Locate the cell with the specified text and output its [x, y] center coordinate. 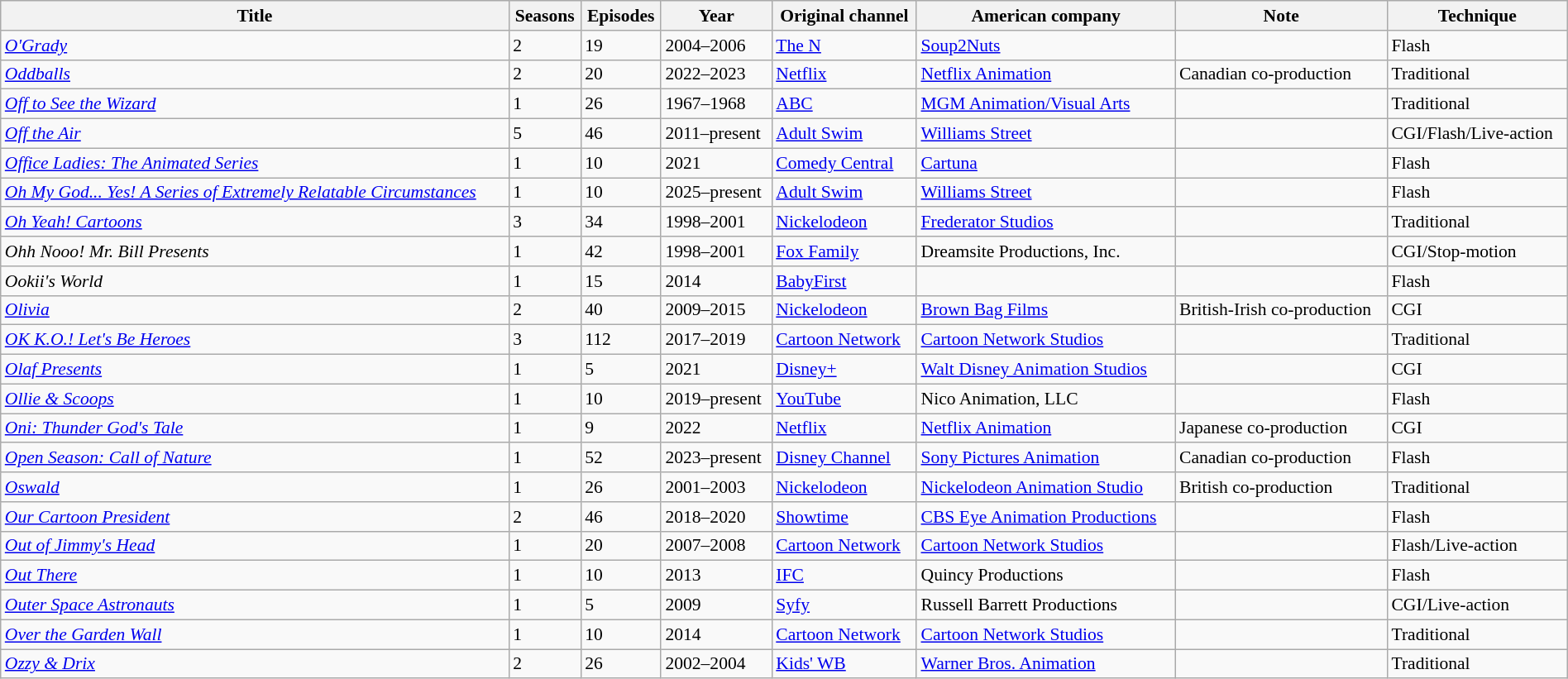
Dreamsite Productions, Inc. [1045, 251]
Over the Garden Wall [255, 634]
2009–2015 [716, 310]
Olivia [255, 310]
Cartuna [1045, 163]
2009 [716, 605]
2025–present [716, 193]
Russell Barrett Productions [1045, 605]
BabyFirst [844, 281]
The N [844, 45]
O'Grady [255, 45]
Walt Disney Animation Studios [1045, 370]
Syfy [844, 605]
Nico Animation, LLC [1045, 399]
Out There [255, 576]
CGI/Flash/Live-action [1477, 134]
Nickelodeon Animation Studio [1045, 487]
MGM Animation/Visual Arts [1045, 104]
Brown Bag Films [1045, 310]
ABC [844, 104]
Oddballs [255, 74]
Disney+ [844, 370]
Outer Space Astronauts [255, 605]
Original channel [844, 16]
2013 [716, 576]
42 [620, 251]
Episodes [620, 16]
Olaf Presents [255, 370]
112 [620, 340]
Showtime [844, 517]
CGI/Live-action [1477, 605]
Disney Channel [844, 458]
2022–2023 [716, 74]
15 [620, 281]
34 [620, 222]
2011–present [716, 134]
CBS Eye Animation Productions [1045, 517]
Ohh Nooo! Mr. Bill Presents [255, 251]
Fox Family [844, 251]
Year [716, 16]
Sony Pictures Animation [1045, 458]
Ookii's World [255, 281]
2001–2003 [716, 487]
Note [1281, 16]
Ozzy & Drix [255, 664]
Oh Yeah! Cartoons [255, 222]
2002–2004 [716, 664]
40 [620, 310]
1967–1968 [716, 104]
YouTube [844, 399]
British co-production [1281, 487]
2019–present [716, 399]
2023–present [716, 458]
Off to See the Wizard [255, 104]
Japanese co-production [1281, 428]
CGI/Stop-motion [1477, 251]
Ollie & Scoops [255, 399]
9 [620, 428]
2017–2019 [716, 340]
Off the Air [255, 134]
Seasons [544, 16]
Out of Jimmy's Head [255, 546]
2022 [716, 428]
Comedy Central [844, 163]
Office Ladies: The Animated Series [255, 163]
Our Cartoon President [255, 517]
Oni: Thunder God's Tale [255, 428]
52 [620, 458]
2018–2020 [716, 517]
British-Irish co-production [1281, 310]
Title [255, 16]
Flash/Live-action [1477, 546]
Quincy Productions [1045, 576]
Technique [1477, 16]
Warner Bros. Animation [1045, 664]
Frederator Studios [1045, 222]
Soup2Nuts [1045, 45]
Oh My God... Yes! A Series of Extremely Relatable Circumstances [255, 193]
2004–2006 [716, 45]
OK K.O.! Let's Be Heroes [255, 340]
Oswald [255, 487]
IFC [844, 576]
Open Season: Call of Nature [255, 458]
Kids' WB [844, 664]
2007–2008 [716, 546]
19 [620, 45]
American company [1045, 16]
